Locate the cell with the specified text and output its (x, y) center coordinate. 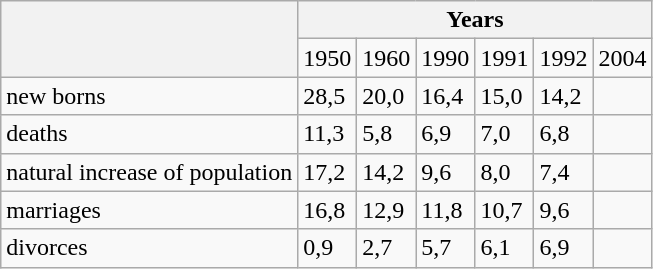
2004 (622, 58)
10,7 (504, 210)
15,0 (504, 96)
7,0 (504, 134)
0,9 (328, 248)
28,5 (328, 96)
1960 (386, 58)
6,8 (564, 134)
divorces (150, 248)
20,0 (386, 96)
1992 (564, 58)
1991 (504, 58)
11,3 (328, 134)
1950 (328, 58)
deaths (150, 134)
Years (475, 20)
17,2 (328, 172)
5,7 (446, 248)
new borns (150, 96)
natural increase of population (150, 172)
16,8 (328, 210)
marriages (150, 210)
7,4 (564, 172)
5,8 (386, 134)
12,9 (386, 210)
6,1 (504, 248)
2,7 (386, 248)
11,8 (446, 210)
8,0 (504, 172)
1990 (446, 58)
16,4 (446, 96)
